Output the [X, Y] coordinate of the center of the cell containing the given text.  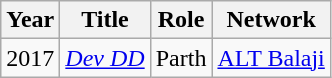
2017 [30, 58]
Title [105, 20]
ALT Balaji [271, 58]
Parth [181, 58]
Role [181, 20]
Network [271, 20]
Dev DD [105, 58]
Year [30, 20]
